Search for the cell housing the specified text and yield its [x, y] center coordinate. 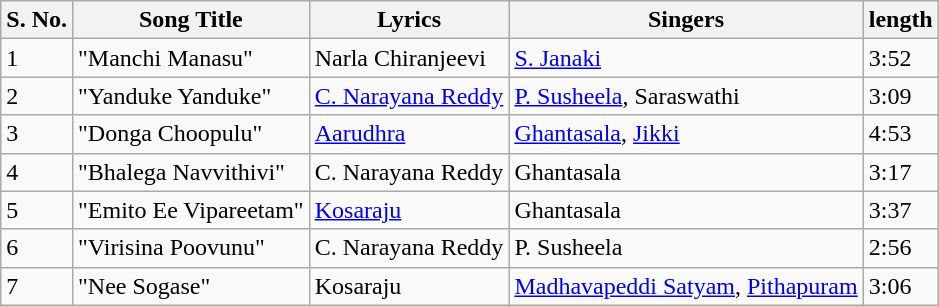
S. No. [37, 20]
2:56 [900, 248]
length [900, 20]
3:09 [900, 96]
3:17 [900, 172]
3:06 [900, 286]
3 [37, 134]
Song Title [190, 20]
3:37 [900, 210]
7 [37, 286]
Aarudhra [409, 134]
"Bhalega Navvithivi" [190, 172]
"Manchi Manasu" [190, 58]
5 [37, 210]
"Donga Choopulu" [190, 134]
P. Susheela [686, 248]
Lyrics [409, 20]
Ghantasala, Jikki [686, 134]
Madhavapeddi Satyam, Pithapuram [686, 286]
4:53 [900, 134]
S. Janaki [686, 58]
"Yanduke Yanduke" [190, 96]
6 [37, 248]
4 [37, 172]
Singers [686, 20]
"Emito Ee Vipareetam" [190, 210]
Narla Chiranjeevi [409, 58]
P. Susheela, Saraswathi [686, 96]
2 [37, 96]
1 [37, 58]
3:52 [900, 58]
"Nee Sogase" [190, 286]
"Virisina Poovunu" [190, 248]
